Identify which cell holds the provided text, then report its (x, y) central coordinate. 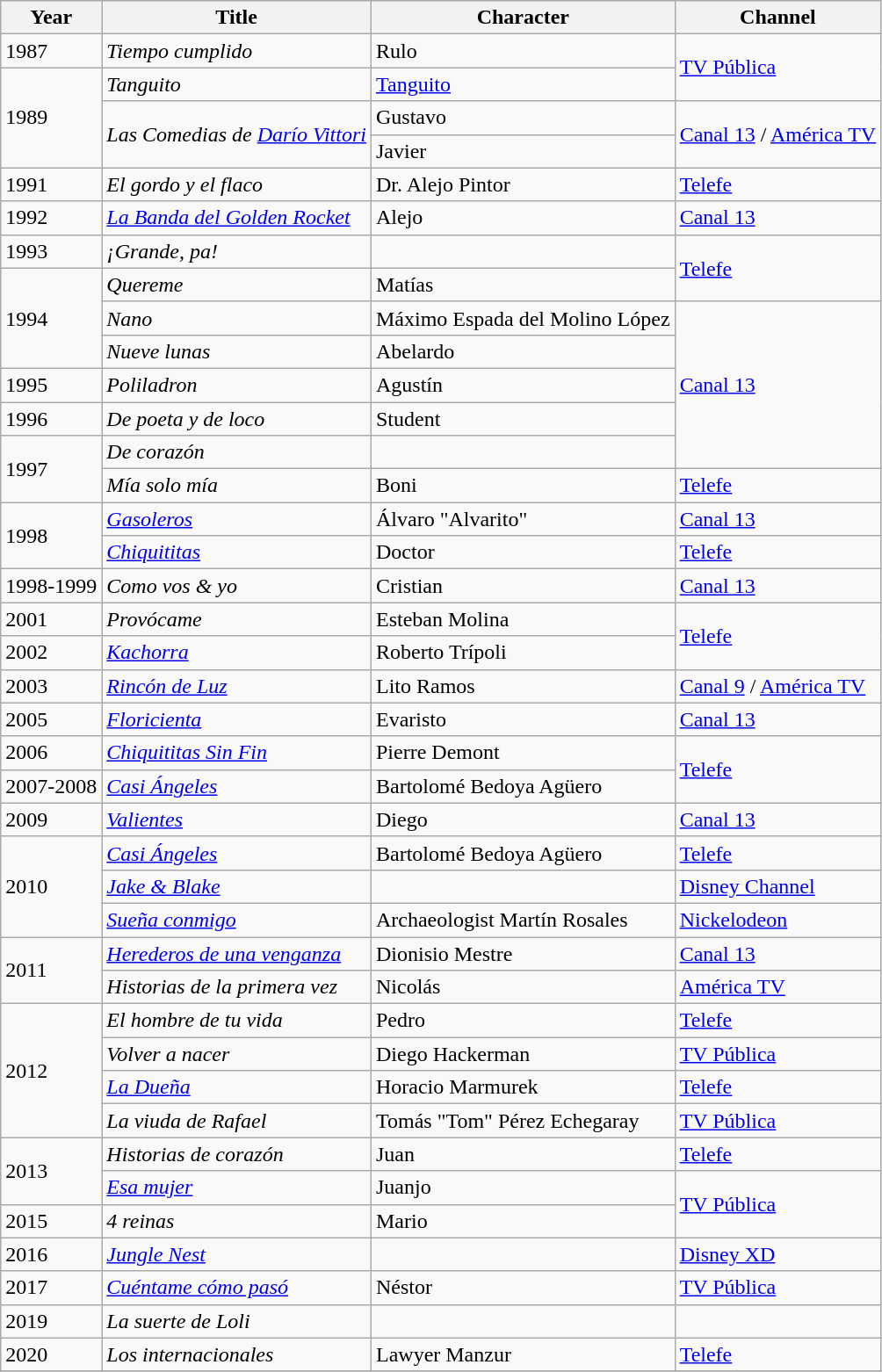
1996 (51, 419)
Rulo (523, 51)
2015 (51, 1221)
2020 (51, 1354)
2013 (51, 1171)
La Banda del Golden Rocket (237, 218)
Los internacionales (237, 1354)
Poliladron (237, 385)
2001 (51, 619)
Doctor (523, 552)
Jake & Blake (237, 886)
El hombre de tu vida (237, 1021)
Canal 9 / América TV (778, 686)
Matías (523, 285)
Disney Channel (778, 886)
América TV (778, 987)
1993 (51, 251)
Álvaro "Alvarito" (523, 519)
La viuda de Rafael (237, 1121)
2009 (51, 820)
2006 (51, 753)
Esa mujer (237, 1188)
Diego Hackerman (523, 1054)
Lawyer Manzur (523, 1354)
Abelardo (523, 351)
Nicolás (523, 987)
Chiquititas (237, 552)
1992 (51, 218)
1994 (51, 318)
La suerte de Loli (237, 1321)
Horacio Marmurek (523, 1087)
Kachorra (237, 653)
Boni (523, 486)
Agustín (523, 385)
2010 (51, 886)
Pedro (523, 1021)
1998-1999 (51, 586)
Tomás "Tom" Pérez Echegaray (523, 1121)
Roberto Trípoli (523, 653)
Cuéntame cómo pasó (237, 1288)
Dr. Alejo Pintor (523, 184)
Mario (523, 1221)
Juan (523, 1154)
2003 (51, 686)
Lito Ramos (523, 686)
Evaristo (523, 719)
Gustavo (523, 118)
De poeta y de loco (237, 419)
Jungle Nest (237, 1254)
Tiempo cumplido (237, 51)
Pierre Demont (523, 753)
Nickelodeon (778, 920)
Mía solo mía (237, 486)
Volver a nacer (237, 1054)
¡Grande, pa! (237, 251)
2012 (51, 1071)
Juanjo (523, 1188)
2005 (51, 719)
4 reinas (237, 1221)
Alejo (523, 218)
Archaeologist Martín Rosales (523, 920)
1995 (51, 385)
Channel (778, 18)
Las Comedias de Darío Vittori (237, 134)
Canal 13 / América TV (778, 134)
1989 (51, 118)
Sueña conmigo (237, 920)
Javier (523, 151)
2007-2008 (51, 786)
Como vos & yo (237, 586)
Historias de la primera vez (237, 987)
Floricienta (237, 719)
2017 (51, 1288)
Nueve lunas (237, 351)
Cristian (523, 586)
Valientes (237, 820)
2016 (51, 1254)
Chiquititas Sin Fin (237, 753)
1987 (51, 51)
Provócame (237, 619)
Herederos de una venganza (237, 953)
Rincón de Luz (237, 686)
Disney XD (778, 1254)
Quereme (237, 285)
Néstor (523, 1288)
Character (523, 18)
Gasoleros (237, 519)
El gordo y el flaco (237, 184)
1998 (51, 536)
Nano (237, 318)
1991 (51, 184)
Máximo Espada del Molino López (523, 318)
2019 (51, 1321)
La Dueña (237, 1087)
Dionisio Mestre (523, 953)
2002 (51, 653)
Student (523, 419)
Title (237, 18)
1997 (51, 469)
Year (51, 18)
Historias de corazón (237, 1154)
2011 (51, 970)
Esteban Molina (523, 619)
Diego (523, 820)
De corazón (237, 452)
